Provide the [X, Y] coordinate of the cell's center where the given text is located.  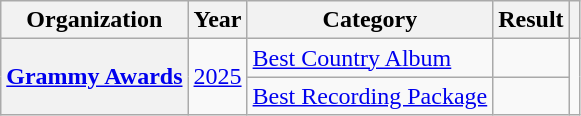
2025 [218, 77]
Organization [94, 20]
Year [218, 20]
Grammy Awards [94, 77]
Result [531, 20]
Category [370, 20]
Best Recording Package [370, 96]
Best Country Album [370, 58]
